Capture the cell that displays the provided text and extract its [X, Y] central coordinate. 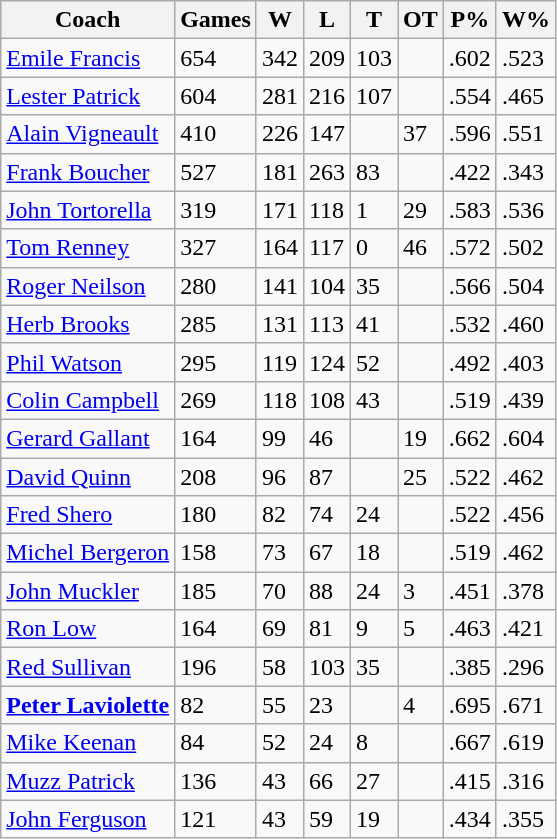
.671 [526, 705]
T [374, 20]
.434 [470, 819]
Fred Shero [88, 515]
.604 [526, 438]
.460 [526, 324]
131 [280, 324]
.451 [470, 591]
342 [280, 58]
.523 [526, 58]
280 [216, 286]
263 [326, 172]
W% [526, 20]
OT [421, 20]
604 [216, 96]
55 [280, 705]
181 [280, 172]
37 [421, 134]
88 [326, 591]
Mike Keenan [88, 743]
117 [326, 248]
.554 [470, 96]
654 [216, 58]
185 [216, 591]
.492 [470, 362]
John Tortorella [88, 210]
84 [216, 743]
Gerard Gallant [88, 438]
.316 [526, 781]
.551 [526, 134]
.504 [526, 286]
66 [326, 781]
.619 [526, 743]
527 [216, 172]
Colin Campbell [88, 400]
Tom Renney [88, 248]
.403 [526, 362]
.415 [470, 781]
Frank Boucher [88, 172]
Red Sullivan [88, 667]
107 [374, 96]
319 [216, 210]
.456 [526, 515]
285 [216, 324]
73 [280, 553]
119 [280, 362]
327 [216, 248]
216 [326, 96]
3 [421, 591]
147 [326, 134]
.583 [470, 210]
Alain Vigneault [88, 134]
209 [326, 58]
.662 [470, 438]
69 [280, 629]
58 [280, 667]
Roger Neilson [88, 286]
196 [216, 667]
113 [326, 324]
.385 [470, 667]
L [326, 20]
9 [374, 629]
P% [470, 20]
David Quinn [88, 477]
281 [280, 96]
27 [374, 781]
70 [280, 591]
.602 [470, 58]
121 [216, 819]
158 [216, 553]
74 [326, 515]
.465 [526, 96]
.695 [470, 705]
124 [326, 362]
141 [280, 286]
.439 [526, 400]
67 [326, 553]
99 [280, 438]
87 [326, 477]
Games [216, 20]
108 [326, 400]
.422 [470, 172]
Emile Francis [88, 58]
4 [421, 705]
Herb Brooks [88, 324]
1 [374, 210]
Coach [88, 20]
29 [421, 210]
John Ferguson [88, 819]
.566 [470, 286]
W [280, 20]
180 [216, 515]
.355 [526, 819]
136 [216, 781]
81 [326, 629]
.378 [526, 591]
.463 [470, 629]
Lester Patrick [88, 96]
269 [216, 400]
.296 [526, 667]
.572 [470, 248]
.596 [470, 134]
0 [374, 248]
John Muckler [88, 591]
Michel Bergeron [88, 553]
295 [216, 362]
23 [326, 705]
.536 [526, 210]
410 [216, 134]
59 [326, 819]
Ron Low [88, 629]
.532 [470, 324]
.421 [526, 629]
18 [374, 553]
83 [374, 172]
8 [374, 743]
25 [421, 477]
96 [280, 477]
171 [280, 210]
41 [374, 324]
Peter Laviolette [88, 705]
104 [326, 286]
208 [216, 477]
.343 [526, 172]
5 [421, 629]
Phil Watson [88, 362]
.667 [470, 743]
Muzz Patrick [88, 781]
.502 [526, 248]
226 [280, 134]
